Search for the cell housing the specified text and yield its [X, Y] center coordinate. 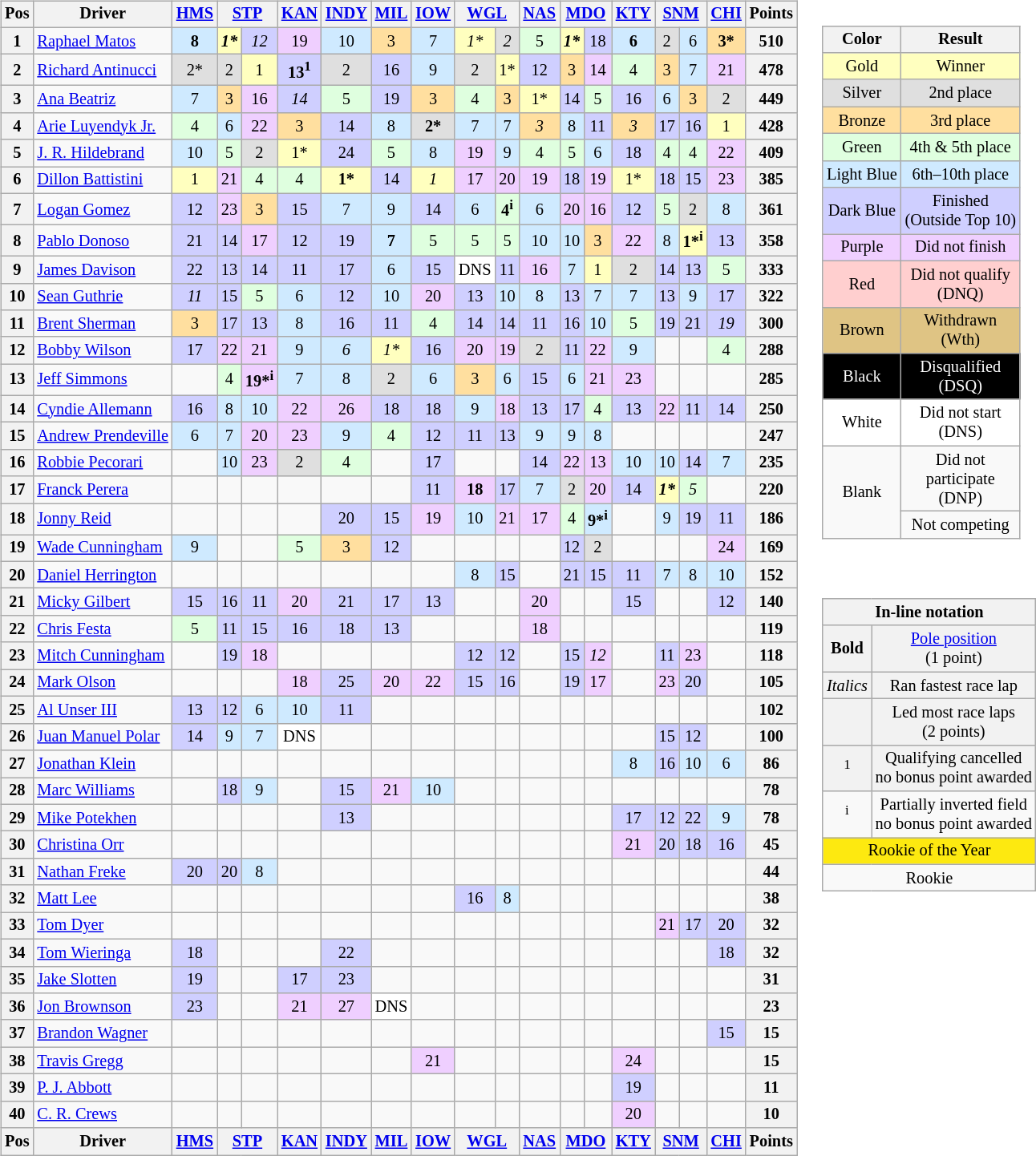
Partially inverted fieldno bonus point awarded [954, 814]
Brown [861, 330]
100 [771, 737]
2nd place [961, 93]
250 [771, 409]
37 [17, 1033]
Daniel Herrington [103, 575]
Black [861, 377]
478 [771, 71]
Qualifying cancelledno bonus point awarded [954, 768]
428 [771, 127]
Ana Beatriz [103, 99]
Ran fastest race lap [954, 685]
Tom Dyer [103, 926]
Jonny Reid [103, 519]
131 [300, 71]
35 [17, 980]
333 [771, 269]
105 [771, 683]
Mitch Cunningham [103, 656]
3rd place [961, 120]
Blank [861, 492]
Green [861, 148]
33 [17, 926]
Light Blue [861, 174]
Bobby Wilson [103, 350]
Finished(Outside Top 10) [961, 211]
Richard Antinucci [103, 71]
9*i [598, 519]
Did not finish [961, 248]
Tom Wieringa [103, 952]
Dark Blue [861, 211]
86 [771, 764]
30 [17, 845]
152 [771, 575]
Jon Brownson [103, 1007]
Matt Lee [103, 899]
Pole position(1 point) [954, 649]
169 [771, 548]
119 [771, 629]
Al Unser III [103, 710]
285 [771, 380]
Brandon Wagner [103, 1033]
288 [771, 350]
Did not start(DNS) [961, 422]
140 [771, 602]
361 [771, 210]
Christina Orr [103, 845]
322 [771, 297]
P. J. Abbott [103, 1088]
3* [726, 41]
6th–10th place [961, 174]
Rookie of the Year [929, 851]
118 [771, 656]
34 [17, 952]
Travis Gregg [103, 1061]
Rookie [929, 878]
Andrew Prendeville [103, 436]
Chris Festa [103, 629]
Sean Guthrie [103, 297]
4i [507, 210]
Italics [847, 685]
28 [17, 791]
White [861, 422]
Did not qualify(DNQ) [961, 284]
Wade Cunningham [103, 548]
186 [771, 519]
Bold [847, 649]
Micky Gilbert [103, 602]
4th & 5th place [961, 148]
39 [17, 1088]
Arie Luyendyk Jr. [103, 127]
Not competing [961, 525]
Silver [861, 93]
Raphael Matos [103, 41]
Jeff Simmons [103, 380]
Purple [861, 248]
510 [771, 41]
i [847, 814]
Juan Manuel Polar [103, 737]
In-line notation [929, 612]
Winner [961, 67]
Disqualified(DSQ) [961, 377]
Cyndie Allemann [103, 409]
19*i [260, 380]
Logan Gomez [103, 210]
C. R. Crews [103, 1114]
Nathan Freke [103, 871]
Robbie Pecorari [103, 463]
385 [771, 180]
36 [17, 1007]
Mark Olson [103, 683]
44 [771, 871]
358 [771, 240]
29 [17, 818]
247 [771, 436]
45 [771, 845]
Gold [861, 67]
Jonathan Klein [103, 764]
Did notparticipate(DNP) [961, 479]
235 [771, 463]
Brent Sherman [103, 324]
40 [17, 1114]
Red [861, 284]
Franck Perera [103, 490]
Bronze [861, 120]
Marc Williams [103, 791]
Withdrawn(Wth) [961, 330]
300 [771, 324]
1*i [693, 240]
Led most race laps(2 points) [954, 722]
Color [861, 39]
Jake Slotten [103, 980]
Mike Potekhen [103, 818]
220 [771, 490]
Result [961, 39]
Dillon Battistini [103, 180]
449 [771, 99]
409 [771, 153]
102 [771, 710]
James Davison [103, 269]
Pablo Donoso [103, 240]
J. R. Hildebrand [103, 153]
